Pinpoint the cell where the given text exists, returning its [X, Y] midpoint coordinate. 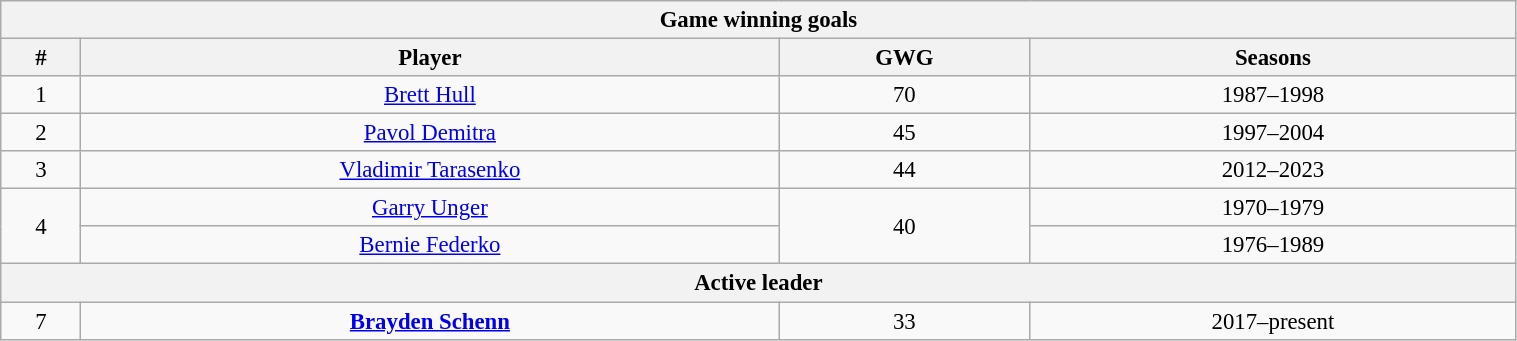
1 [41, 95]
4 [41, 226]
Brett Hull [430, 95]
3 [41, 170]
GWG [904, 58]
Bernie Federko [430, 245]
Player [430, 58]
2017–present [1273, 321]
Game winning goals [758, 20]
1970–1979 [1273, 208]
45 [904, 133]
Seasons [1273, 58]
Brayden Schenn [430, 321]
44 [904, 170]
2 [41, 133]
1987–1998 [1273, 95]
Garry Unger [430, 208]
40 [904, 226]
33 [904, 321]
1976–1989 [1273, 245]
Vladimir Tarasenko [430, 170]
7 [41, 321]
Pavol Demitra [430, 133]
70 [904, 95]
# [41, 58]
2012–2023 [1273, 170]
1997–2004 [1273, 133]
Active leader [758, 283]
